Provide the [X, Y] coordinate of the cell's center where the given text is located.  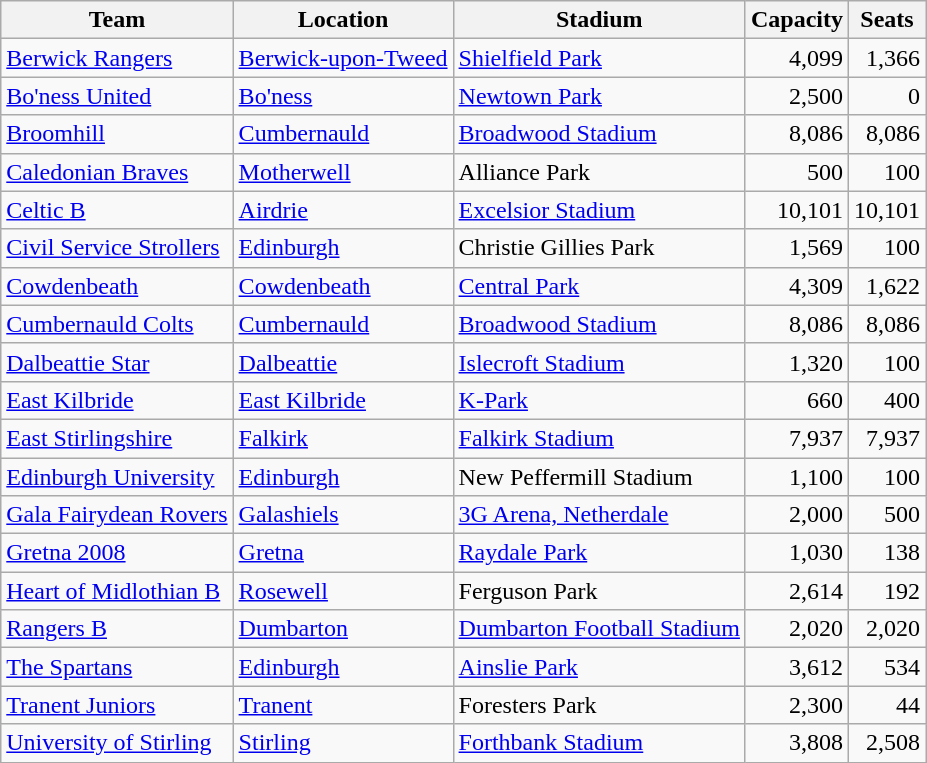
Location [343, 20]
Gala Fairydean Rovers [117, 515]
Dumbarton Football Stadium [599, 629]
Christie Gillies Park [599, 248]
The Spartans [117, 667]
Edinburgh University [117, 477]
K-Park [599, 400]
Bo'ness [343, 96]
Falkirk Stadium [599, 438]
Civil Service Strollers [117, 248]
Motherwell [343, 172]
Rosewell [343, 591]
1,366 [888, 58]
3G Arena, Netherdale [599, 515]
Team [117, 20]
1,622 [888, 286]
Central Park [599, 286]
Bo'ness United [117, 96]
2,508 [888, 743]
Stadium [599, 20]
Rangers B [117, 629]
Excelsior Stadium [599, 210]
1,030 [796, 553]
Shielfield Park [599, 58]
192 [888, 591]
1,320 [796, 362]
2,000 [796, 515]
Raydale Park [599, 553]
3,808 [796, 743]
2,614 [796, 591]
Cumbernauld Colts [117, 324]
1,569 [796, 248]
Forthbank Stadium [599, 743]
0 [888, 96]
Celtic B [117, 210]
Stirling [343, 743]
Berwick Rangers [117, 58]
Capacity [796, 20]
Gretna 2008 [117, 553]
Ainslie Park [599, 667]
New Peffermill Stadium [599, 477]
660 [796, 400]
Seats [888, 20]
Tranent Juniors [117, 705]
4,309 [796, 286]
4,099 [796, 58]
Ferguson Park [599, 591]
400 [888, 400]
2,500 [796, 96]
Foresters Park [599, 705]
Dalbeattie Star [117, 362]
Tranent [343, 705]
44 [888, 705]
Gretna [343, 553]
East Stirlingshire [117, 438]
Berwick-upon-Tweed [343, 58]
Newtown Park [599, 96]
Alliance Park [599, 172]
Airdrie [343, 210]
Dumbarton [343, 629]
Galashiels [343, 515]
Islecroft Stadium [599, 362]
Falkirk [343, 438]
Caledonian Braves [117, 172]
Dalbeattie [343, 362]
Heart of Midlothian B [117, 591]
University of Stirling [117, 743]
2,300 [796, 705]
1,100 [796, 477]
Broomhill [117, 134]
534 [888, 667]
138 [888, 553]
3,612 [796, 667]
